Scan for the cell matching the given text and deliver its (x, y) coordinate at center. 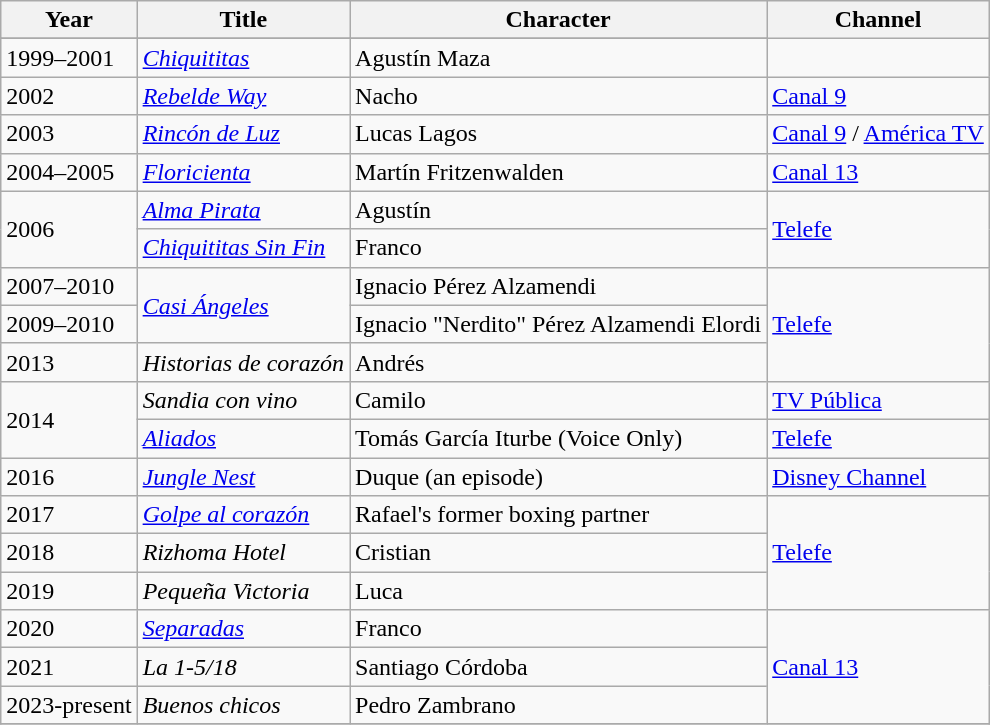
2013 (69, 362)
2018 (69, 553)
1999–2001 (69, 58)
Rebelde Way (243, 96)
Luca (558, 591)
TV Pública (878, 400)
Ignacio "Nerdito" Pérez Alzamendi Elordi (558, 324)
Rizhoma Hotel (243, 553)
Casi Ángeles (243, 305)
Year (69, 20)
Floricienta (243, 172)
Chiquititas Sin Fin (243, 248)
Rafael's former boxing partner (558, 515)
Chiquititas (243, 58)
Alma Pirata (243, 210)
2003 (69, 134)
Buenos chicos (243, 705)
2002 (69, 96)
Lucas Lagos (558, 134)
Cristian (558, 553)
Pedro Zambrano (558, 705)
Martín Fritzenwalden (558, 172)
2007–2010 (69, 286)
2009–2010 (69, 324)
Nacho (558, 96)
Aliados (243, 438)
2006 (69, 229)
2023-present (69, 705)
2016 (69, 477)
2021 (69, 667)
Separadas (243, 629)
2017 (69, 515)
Duque (an episode) (558, 477)
Golpe al corazón (243, 515)
2020 (69, 629)
Agustín Maza (558, 58)
Camilo (558, 400)
La 1-5/18 (243, 667)
Character (558, 20)
Ignacio Pérez Alzamendi (558, 286)
Jungle Nest (243, 477)
Tomás García Iturbe (Voice Only) (558, 438)
Andrés (558, 362)
2014 (69, 419)
Agustín (558, 210)
2004–2005 (69, 172)
Disney Channel (878, 477)
Channel (878, 20)
Canal 9 (878, 96)
Santiago Córdoba (558, 667)
Title (243, 20)
Historias de corazón (243, 362)
Pequeña Victoria (243, 591)
Rincón de Luz (243, 134)
2019 (69, 591)
Canal 9 / América TV (878, 134)
Sandia con vino (243, 400)
